Search for the cell housing the specified text and yield its [x, y] center coordinate. 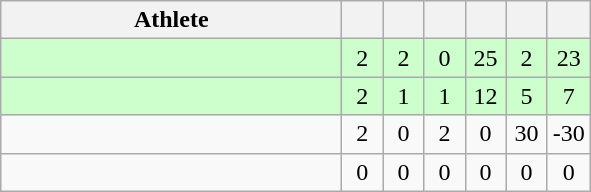
-30 [568, 134]
23 [568, 58]
12 [486, 96]
7 [568, 96]
Athlete [172, 20]
30 [526, 134]
25 [486, 58]
5 [526, 96]
